Capture the cell that displays the provided text and extract its (X, Y) central coordinate. 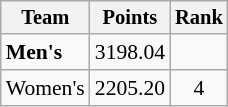
Men's (46, 53)
Points (130, 18)
4 (199, 88)
2205.20 (130, 88)
3198.04 (130, 53)
Women's (46, 88)
Rank (199, 18)
Team (46, 18)
